Identify which cell holds the provided text, then report its (X, Y) central coordinate. 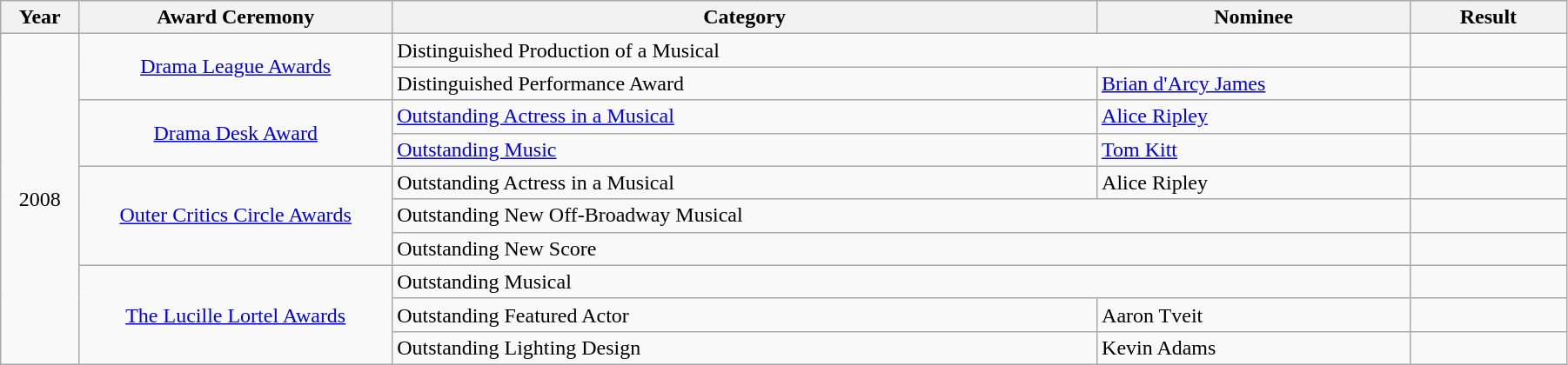
Outstanding New Score (901, 249)
Drama League Awards (236, 67)
Year (40, 17)
Nominee (1254, 17)
Outer Critics Circle Awards (236, 216)
Brian d'Arcy James (1254, 83)
Kevin Adams (1254, 348)
Category (745, 17)
Result (1488, 17)
Award Ceremony (236, 17)
Aaron Tveit (1254, 315)
Drama Desk Award (236, 133)
2008 (40, 200)
Outstanding Lighting Design (745, 348)
Tom Kitt (1254, 149)
Distinguished Performance Award (745, 83)
Outstanding New Off-Broadway Musical (901, 216)
Distinguished Production of a Musical (901, 50)
The Lucille Lortel Awards (236, 315)
Outstanding Musical (901, 282)
Outstanding Featured Actor (745, 315)
Outstanding Music (745, 149)
